Determine the (X, Y) coordinate at the center of the cell enclosing the given text.  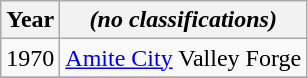
(no classifications) (184, 20)
Amite City Valley Forge (184, 58)
Year (30, 20)
1970 (30, 58)
